Output the (x, y) coordinate of the center of the cell containing the given text.  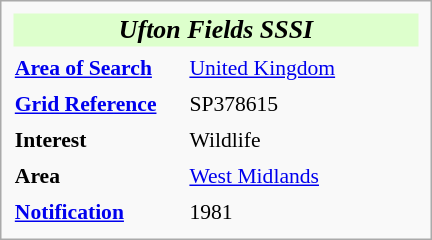
Area of Search (96, 68)
SP378615 (304, 104)
Interest (96, 140)
1981 (304, 212)
Notification (96, 212)
Ufton Fields SSSI (216, 30)
Grid Reference (96, 104)
Area (96, 176)
United Kingdom (304, 68)
West Midlands (304, 176)
Wildlife (304, 140)
